Find where the given text appears and provide that cell's center as (x, y) coordinate. 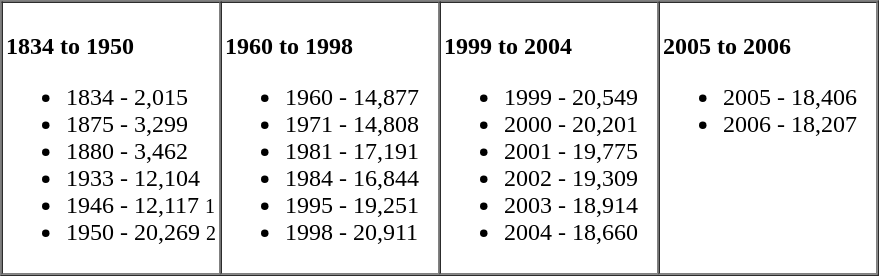
1834 to 19501834 - 2,0151875 - 3,2991880 - 3,4621933 - 12,1041946 - 12,117 11950 - 20,269 2 (112, 138)
2005 to 20062005 - 18,4062006 - 18,207 (768, 138)
1999 to 20041999 - 20,5492000 - 20,2012001 - 19,7752002 - 19,3092003 - 18,9142004 - 18,660 (550, 138)
1960 to 19981960 - 14,8771971 - 14,8081981 - 17,1911984 - 16,8441995 - 19,2511998 - 20,911 (330, 138)
